Pinpoint the cell where the given text exists, returning its [X, Y] midpoint coordinate. 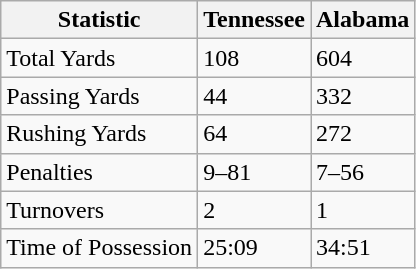
Turnovers [100, 210]
34:51 [362, 248]
9–81 [254, 172]
Total Yards [100, 58]
2 [254, 210]
25:09 [254, 248]
44 [254, 96]
108 [254, 58]
Alabama [362, 20]
1 [362, 210]
Passing Yards [100, 96]
Statistic [100, 20]
332 [362, 96]
272 [362, 134]
64 [254, 134]
Penalties [100, 172]
Time of Possession [100, 248]
Tennessee [254, 20]
604 [362, 58]
Rushing Yards [100, 134]
7–56 [362, 172]
